Find where the given text appears and provide that cell's center as [x, y] coordinate. 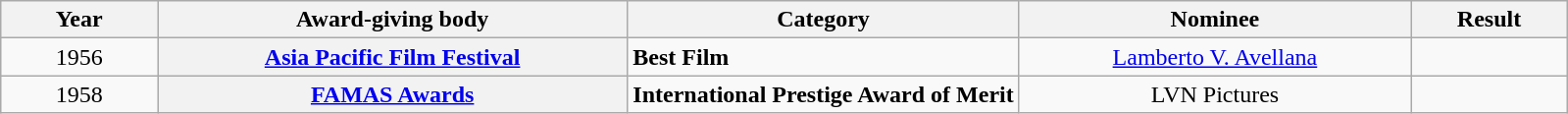
Result [1490, 20]
LVN Pictures [1214, 94]
Asia Pacific Film Festival [392, 57]
1958 [79, 94]
FAMAS Awards [392, 94]
Best Film [824, 57]
International Prestige Award of Merit [824, 94]
Award-giving body [392, 20]
Year [79, 20]
Category [824, 20]
1956 [79, 57]
Nominee [1214, 20]
Lamberto V. Avellana [1214, 57]
